From the cell containing the given text, extract its center point as (x, y) coordinate. 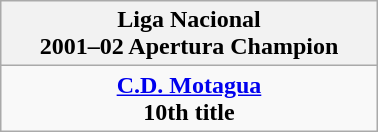
Liga Nacional2001–02 Apertura Champion (189, 34)
C.D. Motagua10th title (189, 98)
